Provide the [x, y] coordinate of the cell's center where the given text is located.  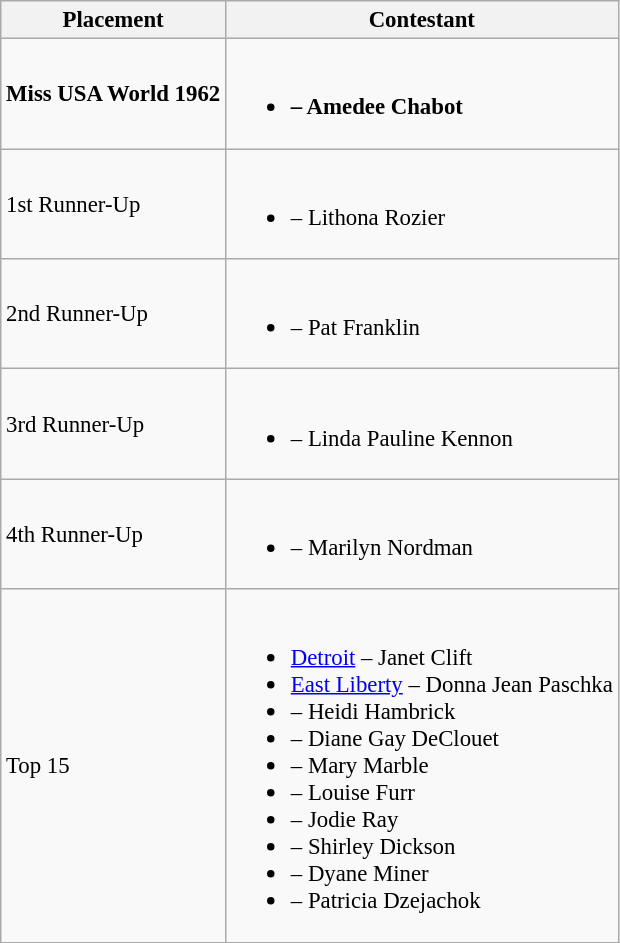
Top 15 [114, 766]
– Linda Pauline Kennon [422, 424]
Placement [114, 20]
2nd Runner-Up [114, 314]
1st Runner-Up [114, 204]
Miss USA World 1962 [114, 94]
4th Runner-Up [114, 534]
Contestant [422, 20]
– Pat Franklin [422, 314]
3rd Runner-Up [114, 424]
– Marilyn Nordman [422, 534]
– Lithona Rozier [422, 204]
– Amedee Chabot [422, 94]
